From the cell containing the given text, extract its center point as (X, Y) coordinate. 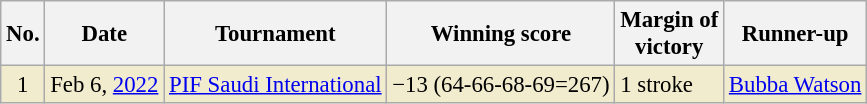
Date (104, 34)
Feb 6, 2022 (104, 85)
Margin ofvictory (670, 34)
Tournament (276, 34)
−13 (64-66-68-69=267) (501, 85)
Runner-up (796, 34)
Bubba Watson (796, 85)
No. (23, 34)
1 stroke (670, 85)
Winning score (501, 34)
1 (23, 85)
PIF Saudi International (276, 85)
